Scan for the cell matching the given text and deliver its [x, y] coordinate at center. 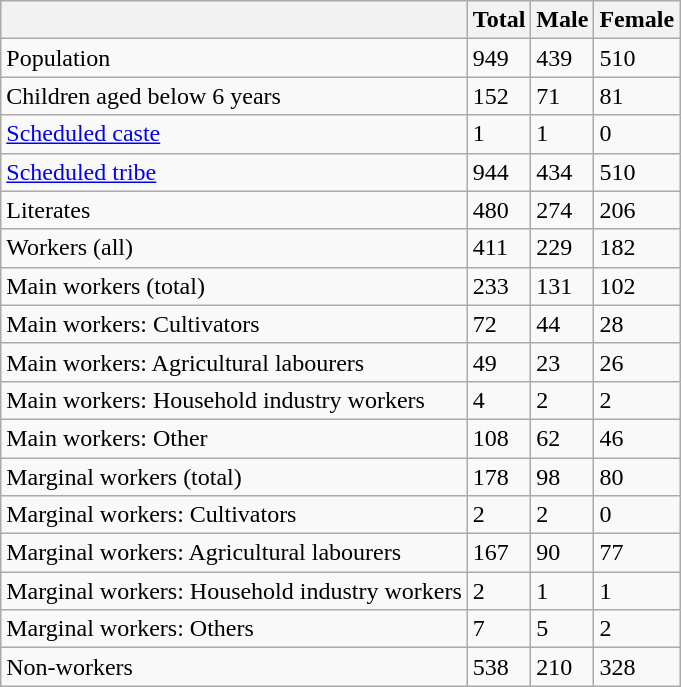
7 [499, 629]
90 [562, 553]
Main workers: Cultivators [234, 324]
178 [499, 477]
328 [637, 667]
5 [562, 629]
182 [637, 248]
44 [562, 324]
206 [637, 210]
4 [499, 400]
46 [637, 438]
538 [499, 667]
80 [637, 477]
233 [499, 286]
Marginal workers (total) [234, 477]
62 [562, 438]
949 [499, 58]
Scheduled tribe [234, 172]
229 [562, 248]
Marginal workers: Others [234, 629]
Workers (all) [234, 248]
Literates [234, 210]
Scheduled caste [234, 134]
98 [562, 477]
411 [499, 248]
480 [499, 210]
167 [499, 553]
Female [637, 20]
274 [562, 210]
23 [562, 362]
77 [637, 553]
210 [562, 667]
131 [562, 286]
Marginal workers: Agricultural labourers [234, 553]
102 [637, 286]
Marginal workers: Cultivators [234, 515]
26 [637, 362]
71 [562, 96]
Children aged below 6 years [234, 96]
72 [499, 324]
Main workers: Other [234, 438]
Main workers: Household industry workers [234, 400]
Non-workers [234, 667]
152 [499, 96]
944 [499, 172]
Main workers: Agricultural labourers [234, 362]
81 [637, 96]
Total [499, 20]
434 [562, 172]
108 [499, 438]
28 [637, 324]
Main workers (total) [234, 286]
Marginal workers: Household industry workers [234, 591]
Male [562, 20]
Population [234, 58]
439 [562, 58]
49 [499, 362]
